Return [X, Y] of the center of cell containing provided text 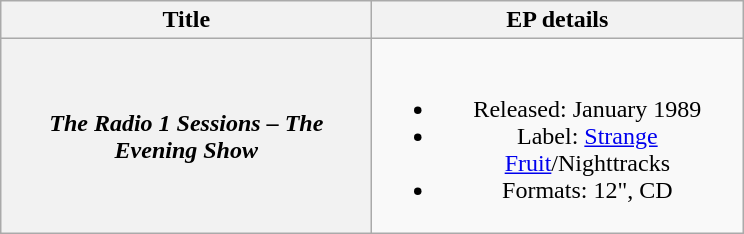
The Radio 1 Sessions – The Evening Show [186, 136]
Title [186, 20]
Released: January 1989Label: Strange Fruit/NighttracksFormats: 12", CD [558, 136]
EP details [558, 20]
